Pinpoint the cell where the given text exists, returning its (X, Y) midpoint coordinate. 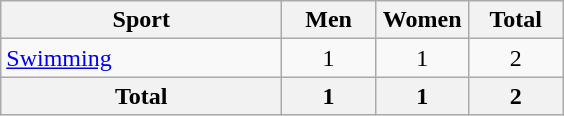
Men (329, 20)
Women (422, 20)
Sport (142, 20)
Swimming (142, 58)
